Find where the given text appears and provide that cell's center as (x, y) coordinate. 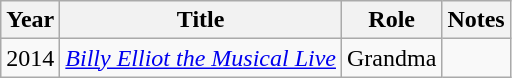
Notes (476, 20)
Grandma (391, 58)
Role (391, 20)
Billy Elliot the Musical Live (201, 58)
Year (30, 20)
2014 (30, 58)
Title (201, 20)
